Return [X, Y] of the center of cell containing provided text 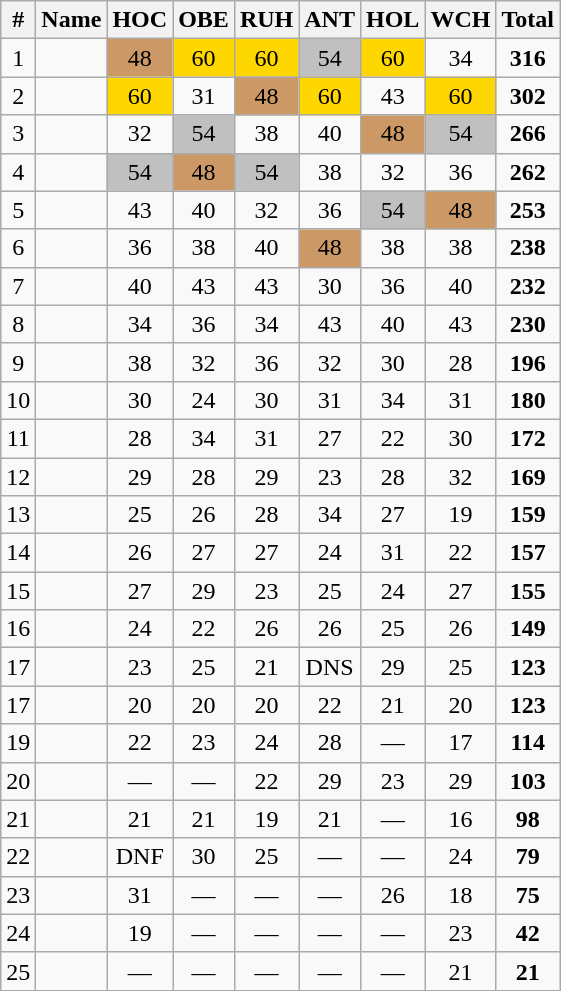
HOC [140, 20]
OBE [204, 20]
103 [528, 781]
2 [18, 96]
232 [528, 286]
98 [528, 819]
266 [528, 134]
196 [528, 362]
114 [528, 743]
5 [18, 210]
230 [528, 324]
14 [18, 553]
# [18, 20]
79 [528, 857]
155 [528, 591]
6 [18, 248]
1 [18, 58]
157 [528, 553]
262 [528, 172]
Name [72, 20]
8 [18, 324]
169 [528, 477]
172 [528, 438]
DNF [140, 857]
HOL [392, 20]
18 [460, 895]
DNS [330, 667]
75 [528, 895]
42 [528, 933]
159 [528, 515]
15 [18, 591]
Total [528, 20]
4 [18, 172]
149 [528, 629]
316 [528, 58]
7 [18, 286]
253 [528, 210]
13 [18, 515]
238 [528, 248]
10 [18, 400]
180 [528, 400]
WCH [460, 20]
9 [18, 362]
3 [18, 134]
RUH [266, 20]
12 [18, 477]
ANT [330, 20]
11 [18, 438]
302 [528, 96]
